Capture the cell that displays the provided text and extract its (x, y) central coordinate. 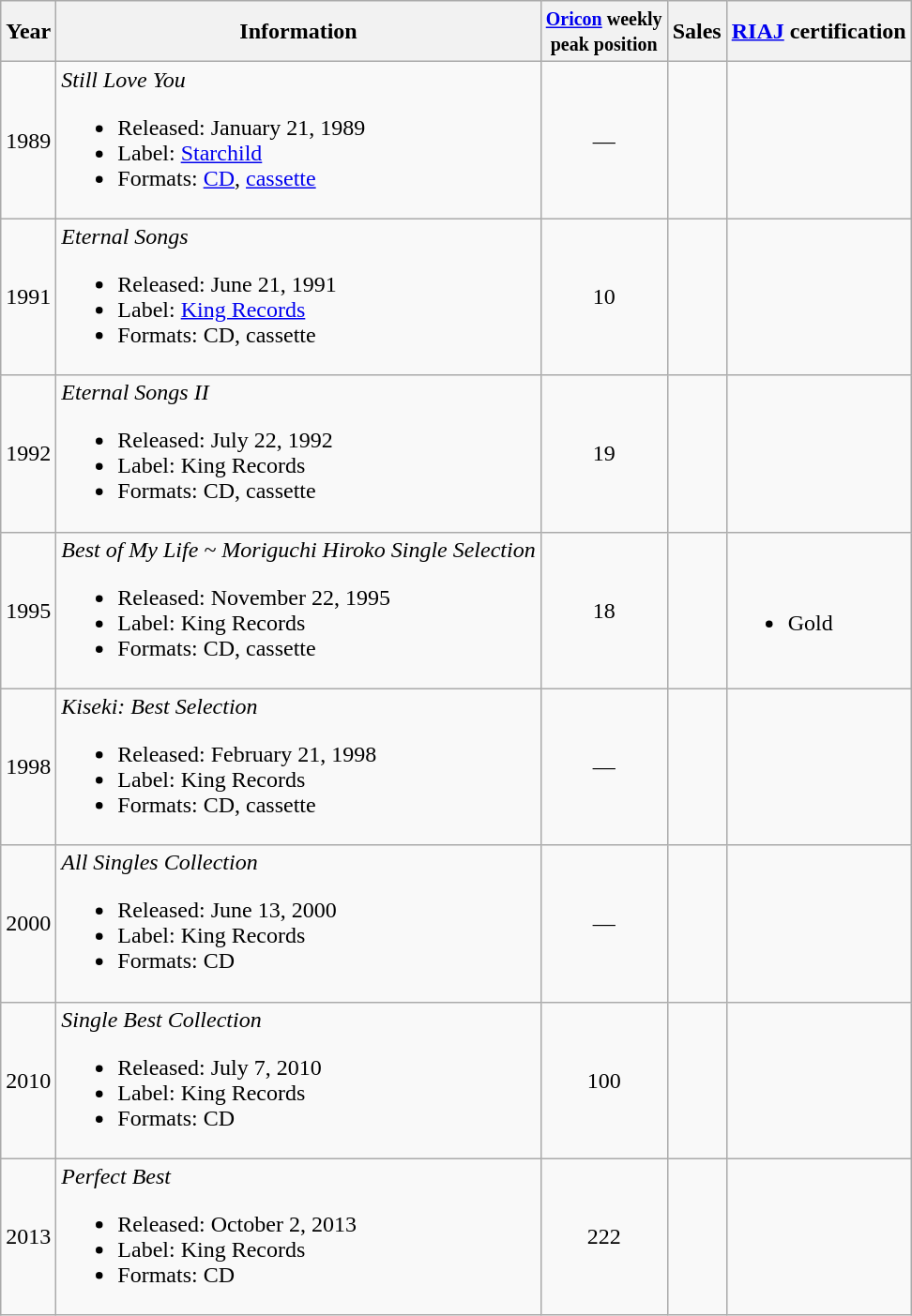
RIAJ certification (818, 32)
Year (28, 32)
1992 (28, 454)
Best of My Life ~ Moriguchi Hiroko Single SelectionReleased: November 22, 1995Label: King RecordsFormats: CD, cassette (298, 610)
2000 (28, 923)
100 (604, 1081)
222 (604, 1236)
1991 (28, 296)
Eternal Songs IIReleased: July 22, 1992Label: King RecordsFormats: CD, cassette (298, 454)
Eternal SongsReleased: June 21, 1991Label: King RecordsFormats: CD, cassette (298, 296)
19 (604, 454)
1998 (28, 767)
Gold (818, 610)
Perfect BestReleased: October 2, 2013Label: King RecordsFormats: CD (298, 1236)
Still Love YouReleased: January 21, 1989Label: StarchildFormats: CD, cassette (298, 141)
Kiseki: Best SelectionReleased: February 21, 1998Label: King RecordsFormats: CD, cassette (298, 767)
Oricon weeklypeak position (604, 32)
1995 (28, 610)
All Singles CollectionReleased: June 13, 2000Label: King RecordsFormats: CD (298, 923)
10 (604, 296)
Information (298, 32)
1989 (28, 141)
Single Best CollectionReleased: July 7, 2010Label: King RecordsFormats: CD (298, 1081)
18 (604, 610)
2010 (28, 1081)
Sales (696, 32)
2013 (28, 1236)
